Return the [X, Y] coordinate for the center point of the cell that contains the specified text.  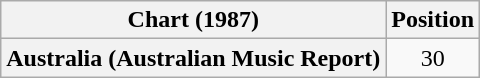
Chart (1987) [194, 20]
Australia (Australian Music Report) [194, 58]
Position [433, 20]
30 [433, 58]
